Provide the [x, y] coordinate of the cell's center where the given text is located.  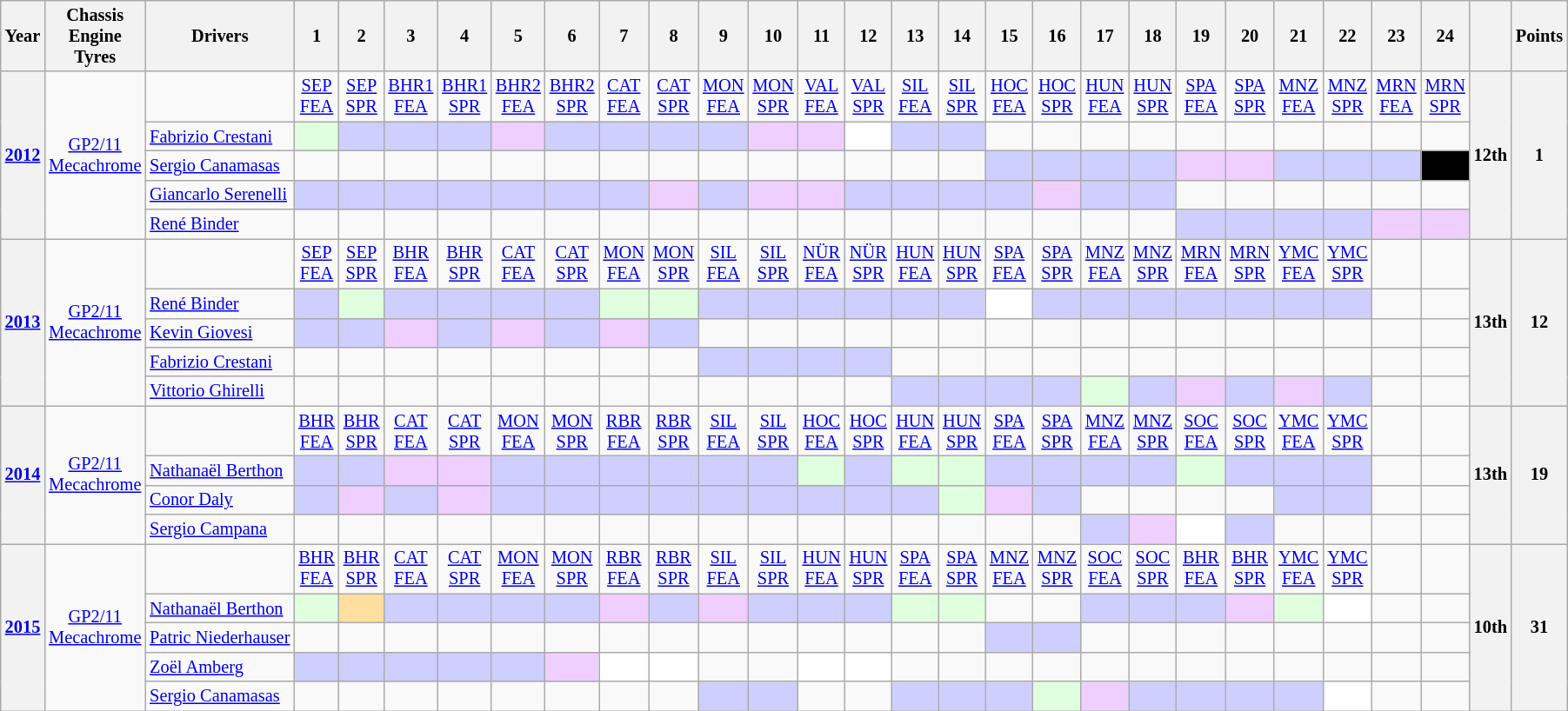
3 [410, 36]
2014 [23, 475]
Conor Daly [219, 500]
Zoël Amberg [219, 667]
8 [673, 36]
21 [1298, 36]
VALFEA [822, 96]
Sergio Campana [219, 529]
23 [1396, 36]
10th [1491, 627]
NÜRFEA [822, 263]
2015 [23, 627]
12th [1491, 155]
BHR2SPR [572, 96]
15 [1009, 36]
5 [518, 36]
Vittorio Ghirelli [219, 391]
24 [1445, 36]
Kevin Giovesi [219, 333]
11 [822, 36]
VALSPR [868, 96]
6 [572, 36]
13 [915, 36]
BHR2FEA [518, 96]
16 [1058, 36]
Patric Niederhauser [219, 637]
31 [1539, 627]
ChassisEngineTyres [95, 36]
2013 [23, 322]
Points [1539, 36]
7 [624, 36]
4 [464, 36]
2012 [23, 155]
14 [962, 36]
17 [1104, 36]
BHR1FEA [410, 96]
BHR1SPR [464, 96]
10 [772, 36]
Giancarlo Serenelli [219, 195]
Drivers [219, 36]
9 [724, 36]
18 [1153, 36]
20 [1250, 36]
NÜRSPR [868, 263]
2 [362, 36]
Year [23, 36]
22 [1347, 36]
